Scan for the cell matching the given text and deliver its (x, y) coordinate at center. 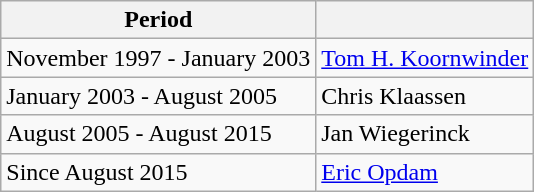
Chris Klaassen (425, 96)
November 1997 - January 2003 (158, 58)
Tom H. Koornwinder (425, 58)
Period (158, 20)
Jan Wiegerinck (425, 134)
August 2005 - August 2015 (158, 134)
Eric Opdam (425, 172)
Since August 2015 (158, 172)
January 2003 - August 2005 (158, 96)
